Search for the cell housing the specified text and yield its (X, Y) center coordinate. 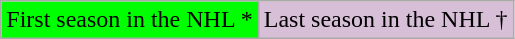
Last season in the NHL † (386, 20)
First season in the NHL * (130, 20)
